Return the [x, y] coordinate for the center point of the cell that contains the specified text.  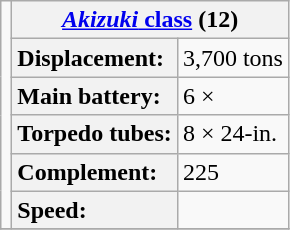
Complement: [95, 172]
Displacement: [95, 58]
225 [232, 172]
3,700 tons [232, 58]
6 × [232, 96]
Akizuki class (12) [150, 20]
Torpedo tubes: [95, 134]
Main battery: [95, 96]
8 × 24‑in. [232, 134]
Speed: [95, 210]
